Provide the [x, y] coordinate of the cell's center where the given text is located.  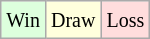
Win [24, 20]
Loss [126, 20]
Draw [72, 20]
